Pinpoint the cell where the given text exists, returning its (x, y) midpoint coordinate. 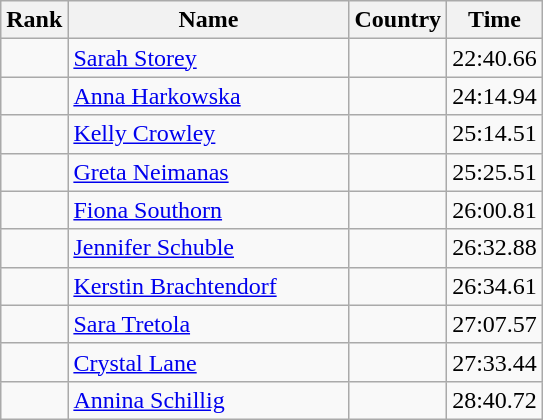
Crystal Lane (208, 362)
27:07.57 (495, 324)
26:00.81 (495, 210)
25:25.51 (495, 172)
Name (208, 20)
26:32.88 (495, 248)
Sara Tretola (208, 324)
25:14.51 (495, 134)
24:14.94 (495, 96)
26:34.61 (495, 286)
Sarah Storey (208, 58)
Kelly Crowley (208, 134)
Jennifer Schuble (208, 248)
Greta Neimanas (208, 172)
28:40.72 (495, 400)
Country (398, 20)
Fiona Southorn (208, 210)
Time (495, 20)
Anna Harkowska (208, 96)
Rank (34, 20)
Kerstin Brachtendorf (208, 286)
Annina Schillig (208, 400)
22:40.66 (495, 58)
27:33.44 (495, 362)
